Return the [x, y] coordinate for the center point of the cell that contains the specified text.  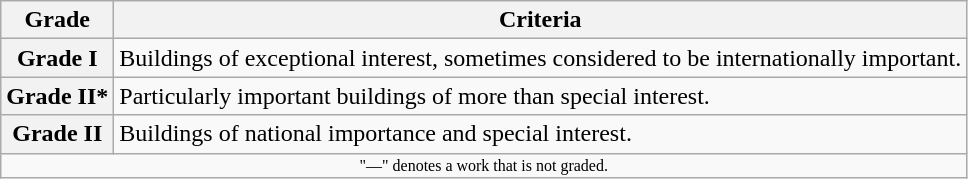
Buildings of national importance and special interest. [540, 134]
Grade [58, 20]
Buildings of exceptional interest, sometimes considered to be internationally important. [540, 58]
Grade I [58, 58]
Particularly important buildings of more than special interest. [540, 96]
Grade II [58, 134]
"—" denotes a work that is not graded. [484, 165]
Criteria [540, 20]
Grade II* [58, 96]
